Scan for the cell matching the given text and deliver its (x, y) coordinate at center. 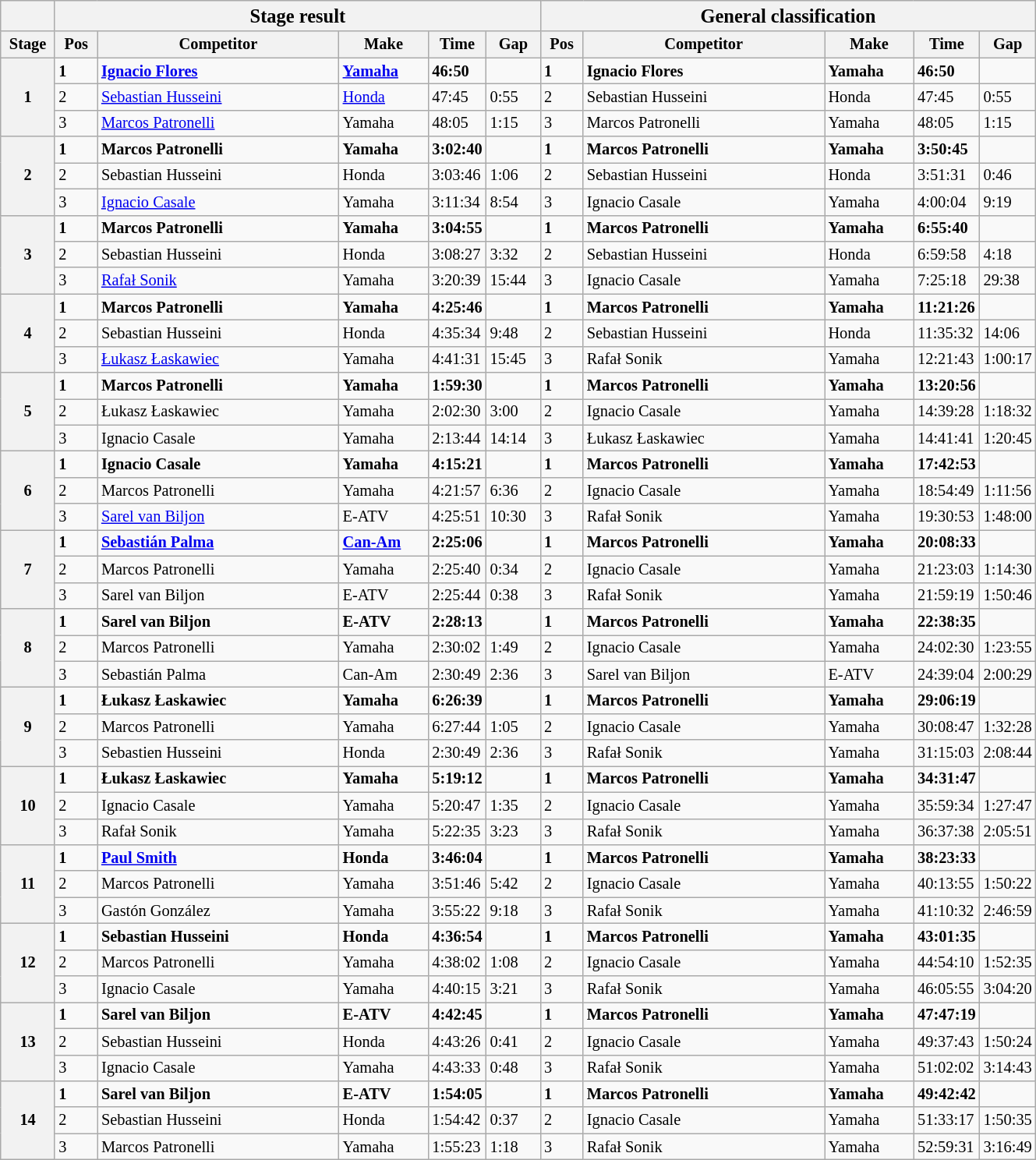
1:50:35 (1008, 1120)
10:30 (514, 517)
1:18:32 (1008, 412)
19:30:53 (946, 517)
20:08:33 (946, 543)
6:27:44 (457, 727)
General classification (787, 16)
3:03:46 (457, 175)
1:54:42 (457, 1120)
47:47:19 (946, 1015)
1:50:24 (1008, 1042)
15:44 (514, 281)
1:52:35 (1008, 963)
15:45 (514, 359)
52:59:31 (946, 1147)
1:11:56 (1008, 490)
2:13:44 (457, 438)
21:59:19 (946, 596)
5:22:35 (457, 832)
3:16:49 (1008, 1147)
3:11:34 (457, 202)
21:23:03 (946, 569)
3:20:39 (457, 281)
49:42:42 (946, 1094)
1:35 (514, 805)
1:18 (514, 1147)
4:25:51 (457, 517)
4:15:21 (457, 464)
5:42 (514, 884)
3:23 (514, 832)
4:41:31 (457, 359)
5 (28, 412)
6:36 (514, 490)
1:55:23 (457, 1147)
11:35:32 (946, 333)
31:15:03 (946, 753)
2:05:51 (1008, 832)
Paul Smith (218, 858)
2:30:02 (457, 648)
36:37:38 (946, 832)
3:55:22 (457, 911)
10 (28, 805)
3:00 (514, 412)
1:54:05 (457, 1094)
0:46 (1008, 175)
3:51:46 (457, 884)
14:41:41 (946, 438)
8:54 (514, 202)
1:08 (514, 963)
3:04:20 (1008, 989)
4:25:46 (457, 307)
1:00:17 (1008, 359)
4:00:04 (946, 202)
1:50:22 (1008, 884)
0:41 (514, 1042)
9 (28, 727)
14:39:28 (946, 412)
3:14:43 (1008, 1068)
2:25:44 (457, 596)
Gastón González (218, 911)
46:05:55 (946, 989)
4:35:34 (457, 333)
51:33:17 (946, 1120)
Stage (28, 44)
14:14 (514, 438)
6 (28, 490)
4:21:57 (457, 490)
4:38:02 (457, 963)
1:59:30 (457, 386)
3:21 (514, 989)
24:02:30 (946, 648)
0:34 (514, 569)
Stage result (298, 16)
7 (28, 569)
2:02:30 (457, 412)
1:48:00 (1008, 517)
2:08:44 (1008, 753)
1:14:30 (1008, 569)
11:21:26 (946, 307)
0:38 (514, 596)
2:25:40 (457, 569)
1:06 (514, 175)
44:54:10 (946, 963)
4:43:33 (457, 1068)
8 (28, 647)
5:20:47 (457, 805)
51:02:02 (946, 1068)
9:48 (514, 333)
4:40:15 (457, 989)
6:26:39 (457, 700)
2:00:29 (1008, 674)
17:42:53 (946, 464)
41:10:32 (946, 911)
14:06 (1008, 333)
1:27:47 (1008, 805)
30:08:47 (946, 727)
34:31:47 (946, 779)
2:46:59 (1008, 911)
1:32:28 (1008, 727)
40:13:55 (946, 884)
9:18 (514, 911)
3:04:55 (457, 228)
14 (28, 1119)
18:54:49 (946, 490)
6:59:58 (946, 254)
4 (28, 334)
38:23:33 (946, 858)
12 (28, 962)
4:43:26 (457, 1042)
29:38 (1008, 281)
12:21:43 (946, 359)
7:25:18 (946, 281)
0:48 (514, 1068)
4:42:45 (457, 1015)
2:28:13 (457, 621)
3:02:40 (457, 150)
4:36:54 (457, 936)
4:18 (1008, 254)
1:23:55 (1008, 648)
13:20:56 (946, 386)
3:32 (514, 254)
3:50:45 (946, 150)
2:25:06 (457, 543)
24:39:04 (946, 674)
3:51:31 (946, 175)
49:37:43 (946, 1042)
13 (28, 1042)
0:37 (514, 1120)
35:59:34 (946, 805)
9:19 (1008, 202)
6:55:40 (946, 228)
1:05 (514, 727)
5:19:12 (457, 779)
43:01:35 (946, 936)
1:20:45 (1008, 438)
Sebastien Husseini (218, 753)
29:06:19 (946, 700)
22:38:35 (946, 621)
11 (28, 884)
3:46:04 (457, 858)
1:49 (514, 648)
1:50:46 (1008, 596)
3:08:27 (457, 254)
